Search for the cell housing the specified text and yield its (x, y) center coordinate. 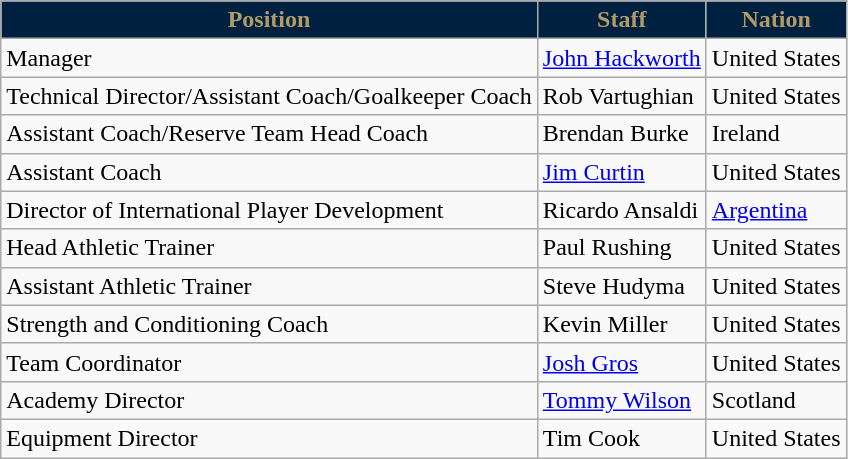
Assistant Coach (270, 172)
Kevin Miller (622, 324)
Argentina (776, 210)
Tim Cook (622, 438)
Tommy Wilson (622, 400)
Assistant Athletic Trainer (270, 286)
Paul Rushing (622, 248)
Equipment Director (270, 438)
Ireland (776, 134)
Strength and Conditioning Coach (270, 324)
Nation (776, 20)
Academy Director (270, 400)
Technical Director/Assistant Coach/Goalkeeper Coach (270, 96)
Ricardo Ansaldi (622, 210)
Director of International Player Development (270, 210)
Head Athletic Trainer (270, 248)
Josh Gros (622, 362)
Jim Curtin (622, 172)
Scotland (776, 400)
Manager (270, 58)
Steve Hudyma (622, 286)
John Hackworth (622, 58)
Brendan Burke (622, 134)
Team Coordinator (270, 362)
Rob Vartughian (622, 96)
Staff (622, 20)
Position (270, 20)
Assistant Coach/Reserve Team Head Coach (270, 134)
